Identify which cell holds the provided text, then report its [X, Y] central coordinate. 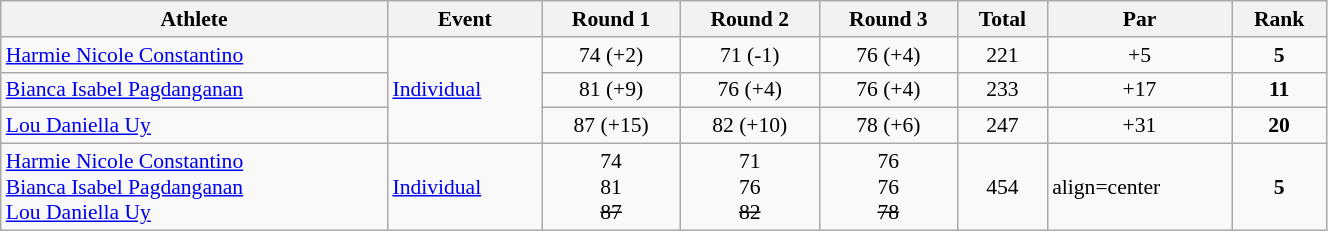
74 81 87 [612, 188]
Harmie Nicole Constantino Bianca Isabel Pagdanganan Lou Daniella Uy [194, 188]
20 [1280, 126]
74 (+2) [612, 55]
Round 2 [750, 19]
Event [464, 19]
78 (+6) [888, 126]
Harmie Nicole Constantino [194, 55]
Athlete [194, 19]
454 [1003, 188]
Round 1 [612, 19]
87 (+15) [612, 126]
Total [1003, 19]
Par [1140, 19]
Rank [1280, 19]
+5 [1140, 55]
221 [1003, 55]
233 [1003, 90]
76 76 78 [888, 188]
align=center [1140, 188]
81 (+9) [612, 90]
Round 3 [888, 19]
71 (-1) [750, 55]
11 [1280, 90]
82 (+10) [750, 126]
71 76 82 [750, 188]
Lou Daniella Uy [194, 126]
+17 [1140, 90]
Bianca Isabel Pagdanganan [194, 90]
247 [1003, 126]
+31 [1140, 126]
